Capture the cell that displays the provided text and extract its [x, y] central coordinate. 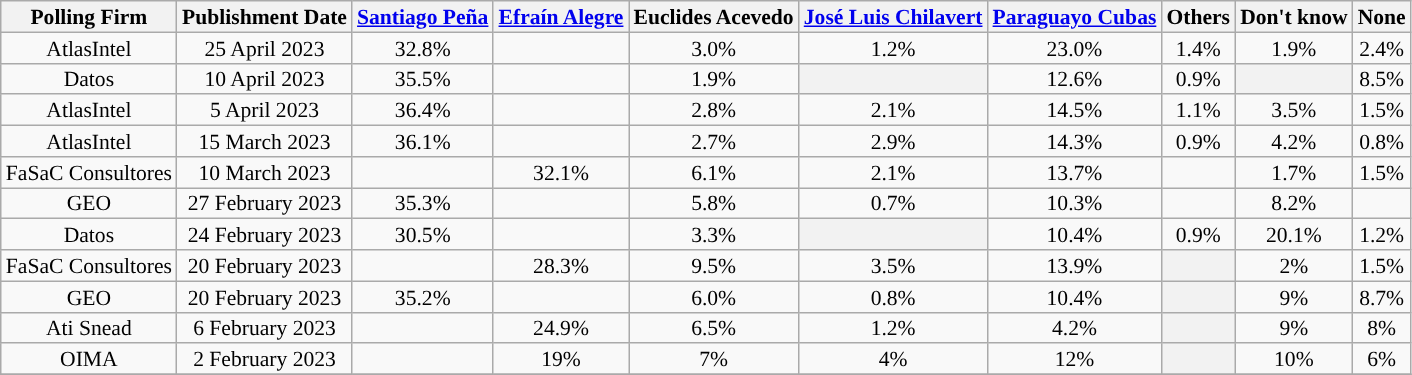
8% [1382, 328]
6.5% [713, 328]
5.8% [713, 204]
12% [1075, 360]
None [1382, 16]
9.5% [713, 266]
Efraín Alegre [560, 16]
12.6% [1075, 78]
5 April 2023 [264, 110]
1.1% [1198, 110]
2.9% [894, 142]
3.0% [713, 48]
10% [1294, 360]
4% [894, 360]
1.7% [1294, 172]
1.4% [1198, 48]
20.1% [1294, 234]
28.3% [560, 266]
36.1% [422, 142]
30.5% [422, 234]
Publishment Date [264, 16]
Don't know [1294, 16]
24.9% [560, 328]
14.5% [1075, 110]
32.8% [422, 48]
32.1% [560, 172]
6.0% [713, 296]
3.3% [713, 234]
35.2% [422, 296]
10 April 2023 [264, 78]
Others [1198, 16]
19% [560, 360]
10.3% [1075, 204]
OIMA [89, 360]
13.9% [1075, 266]
2.7% [713, 142]
13.7% [1075, 172]
8.7% [1382, 296]
8.2% [1294, 204]
6.1% [713, 172]
6% [1382, 360]
23.0% [1075, 48]
Paraguayo Cubas [1075, 16]
10 March 2023 [264, 172]
24 February 2023 [264, 234]
7% [713, 360]
2% [1294, 266]
15 March 2023 [264, 142]
2 February 2023 [264, 360]
2.8% [713, 110]
Ati Snead [89, 328]
0.7% [894, 204]
2.4% [1382, 48]
Euclides Acevedo [713, 16]
8.5% [1382, 78]
35.3% [422, 204]
27 February 2023 [264, 204]
José Luis Chilavert [894, 16]
25 April 2023 [264, 48]
Polling Firm [89, 16]
36.4% [422, 110]
Santiago Peña [422, 16]
35.5% [422, 78]
14.3% [1075, 142]
6 February 2023 [264, 328]
